Capture the cell that displays the provided text and extract its (X, Y) central coordinate. 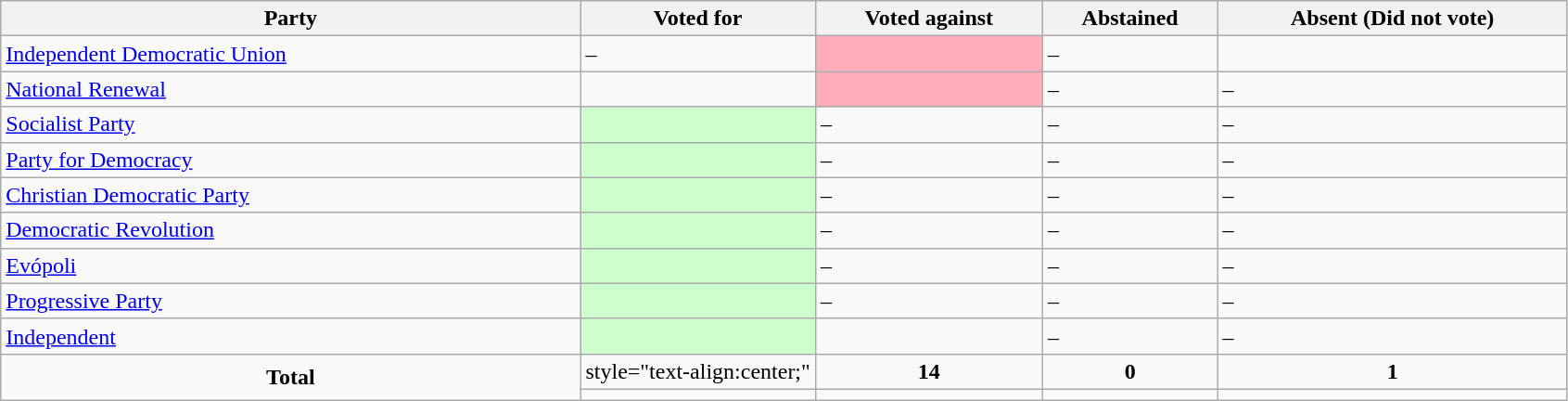
Abstained (1129, 19)
Evópoli (291, 265)
National Renewal (291, 89)
Voted for (697, 19)
Progressive Party (291, 301)
0 (1129, 371)
Party (291, 19)
1 (1393, 371)
Voted against (929, 19)
Absent (Did not vote) (1393, 19)
Total (291, 377)
Party for Democracy (291, 160)
Christian Democratic Party (291, 195)
style="text-align:center;" (697, 371)
14 (929, 371)
Independent Democratic Union (291, 54)
Democratic Revolution (291, 230)
Independent (291, 336)
Socialist Party (291, 124)
